Search for the cell housing the specified text and yield its [X, Y] center coordinate. 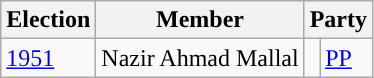
Party [338, 20]
Election [48, 20]
1951 [48, 58]
Member [200, 20]
Nazir Ahmad Mallal [200, 58]
PP [346, 58]
